Scan for the cell matching the given text and deliver its (X, Y) coordinate at center. 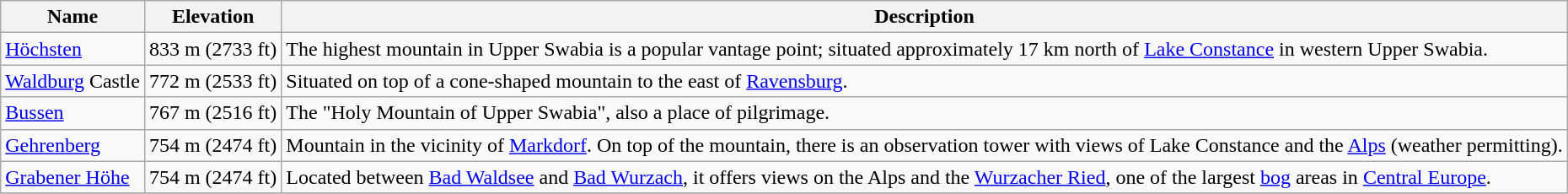
Waldburg Castle (72, 81)
Located between Bad Waldsee and Bad Wurzach, it offers views on the Alps and the Wurzacher Ried, one of the largest bog areas in Central Europe. (924, 177)
833 m (2733 ft) (212, 49)
The "Holy Mountain of Upper Swabia", also a place of pilgrimage. (924, 113)
The highest mountain in Upper Swabia is a popular vantage point; situated approximately 17 km north of Lake Constance in western Upper Swabia. (924, 49)
Name (72, 17)
772 m (2533 ft) (212, 81)
Elevation (212, 17)
Gehrenberg (72, 145)
Grabener Höhe (72, 177)
Bussen (72, 113)
Situated on top of a cone-shaped mountain to the east of Ravensburg. (924, 81)
767 m (2516 ft) (212, 113)
Höchsten (72, 49)
Description (924, 17)
